Return [X, Y] of the center of cell containing provided text 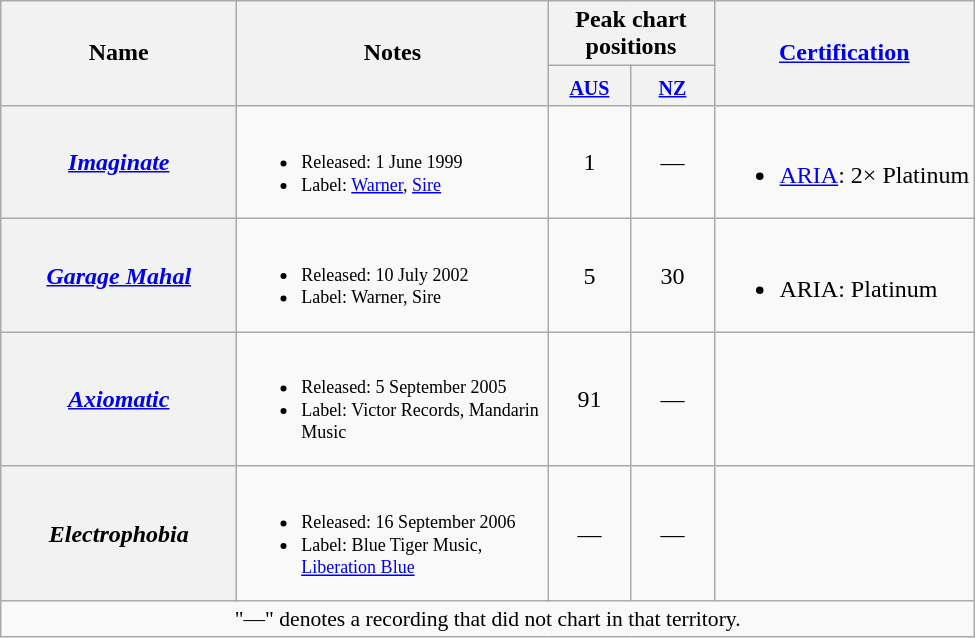
Peak chart positions [631, 34]
Released: 16 September 2006Label: Blue Tiger Music, Liberation Blue [392, 534]
Axiomatic [119, 400]
Name [119, 54]
AUS [590, 86]
1 [590, 162]
Notes [392, 54]
Released: 1 June 1999Label: Warner, Sire [392, 162]
Certification [844, 54]
5 [590, 276]
Imaginate [119, 162]
Released: 5 September 2005Label: Victor Records, Mandarin Music [392, 400]
NZ [672, 86]
91 [590, 400]
Electrophobia [119, 534]
ARIA: 2× Platinum [844, 162]
ARIA: Platinum [844, 276]
Released: 10 July 2002Label: Warner, Sire [392, 276]
30 [672, 276]
"—" denotes a recording that did not chart in that territory. [488, 619]
Garage Mahal [119, 276]
